Output the [x, y] coordinate of the center of the cell containing the given text.  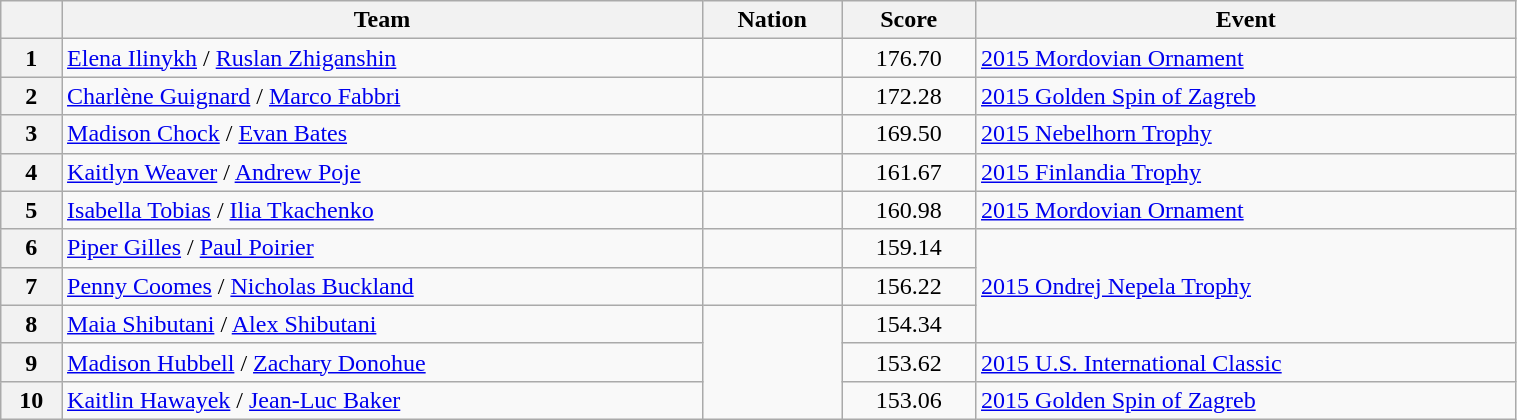
10 [32, 400]
159.14 [909, 248]
154.34 [909, 324]
8 [32, 324]
172.28 [909, 96]
2015 U.S. International Classic [1246, 362]
Elena Ilinykh / Ruslan Zhiganshin [382, 58]
3 [32, 134]
161.67 [909, 172]
1 [32, 58]
4 [32, 172]
Team [382, 20]
Penny Coomes / Nicholas Buckland [382, 286]
5 [32, 210]
2015 Finlandia Trophy [1246, 172]
160.98 [909, 210]
Madison Chock / Evan Bates [382, 134]
Piper Gilles / Paul Poirier [382, 248]
2015 Nebelhorn Trophy [1246, 134]
Maia Shibutani / Alex Shibutani [382, 324]
Charlène Guignard / Marco Fabbri [382, 96]
Isabella Tobias / Ilia Tkachenko [382, 210]
9 [32, 362]
Kaitlyn Weaver / Andrew Poje [382, 172]
Event [1246, 20]
169.50 [909, 134]
6 [32, 248]
156.22 [909, 286]
2 [32, 96]
7 [32, 286]
176.70 [909, 58]
2015 Ondrej Nepela Trophy [1246, 286]
153.06 [909, 400]
153.62 [909, 362]
Madison Hubbell / Zachary Donohue [382, 362]
Score [909, 20]
Nation [772, 20]
Kaitlin Hawayek / Jean-Luc Baker [382, 400]
